Identify which cell holds the provided text, then report its [X, Y] central coordinate. 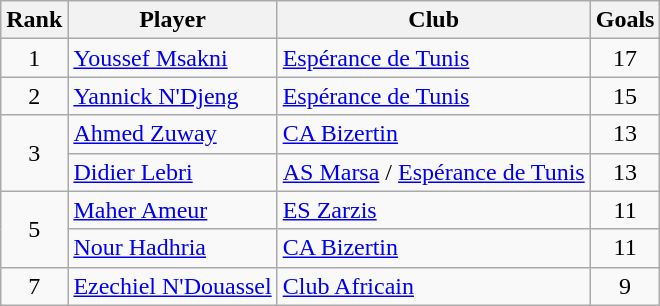
2 [34, 96]
Nour Hadhria [172, 248]
Maher Ameur [172, 210]
Rank [34, 20]
17 [625, 58]
15 [625, 96]
Ahmed Zuway [172, 134]
Club Africain [434, 286]
AS Marsa / Espérance de Tunis [434, 172]
Didier Lebri [172, 172]
5 [34, 229]
Ezechiel N'Douassel [172, 286]
ES Zarzis [434, 210]
1 [34, 58]
3 [34, 153]
7 [34, 286]
9 [625, 286]
Goals [625, 20]
Club [434, 20]
Youssef Msakni [172, 58]
Player [172, 20]
Yannick N'Djeng [172, 96]
